Detect which cell encompasses the target text, then output its (x, y) center coordinate. 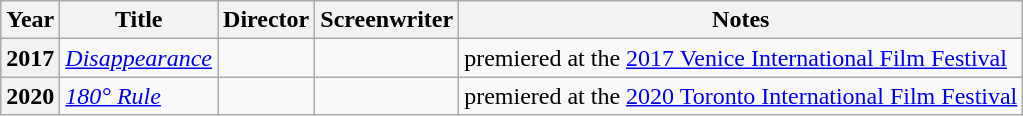
premiered at the 2017 Venice International Film Festival (741, 58)
Director (266, 20)
2017 (30, 58)
180° Rule (139, 96)
Disappearance (139, 58)
premiered at the 2020 Toronto International Film Festival (741, 96)
Year (30, 20)
Notes (741, 20)
2020 (30, 96)
Title (139, 20)
Screenwriter (387, 20)
